Pinpoint the cell where the given text exists, returning its [x, y] midpoint coordinate. 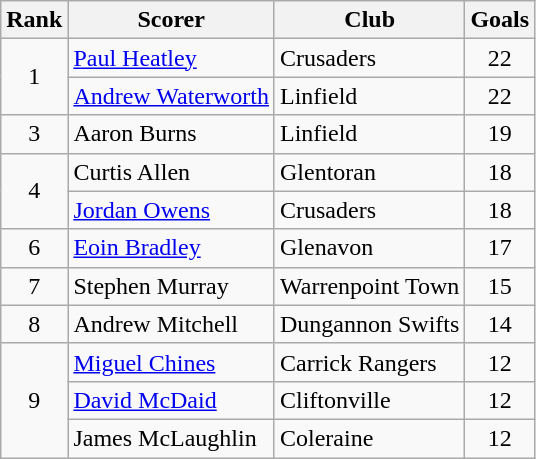
Eoin Bradley [172, 248]
9 [34, 400]
19 [500, 134]
7 [34, 286]
Andrew Mitchell [172, 324]
Jordan Owens [172, 210]
Curtis Allen [172, 172]
James McLaughlin [172, 438]
15 [500, 286]
Warrenpoint Town [369, 286]
8 [34, 324]
David McDaid [172, 400]
Aaron Burns [172, 134]
Glentoran [369, 172]
Coleraine [369, 438]
17 [500, 248]
Goals [500, 20]
Dungannon Swifts [369, 324]
Stephen Murray [172, 286]
Rank [34, 20]
Scorer [172, 20]
6 [34, 248]
Glenavon [369, 248]
3 [34, 134]
14 [500, 324]
1 [34, 77]
Cliftonville [369, 400]
Club [369, 20]
Andrew Waterworth [172, 96]
4 [34, 191]
Miguel Chines [172, 362]
Paul Heatley [172, 58]
Carrick Rangers [369, 362]
